Detect which cell encompasses the target text, then output its (X, Y) center coordinate. 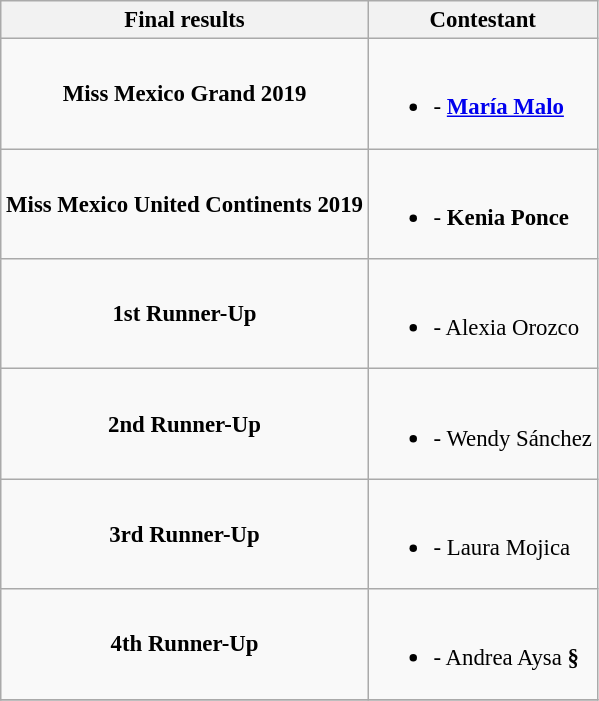
- María Malo (482, 94)
- Laura Mojica (482, 534)
Final results (185, 20)
1st Runner-Up (185, 314)
- Wendy Sánchez (482, 424)
3rd Runner-Up (185, 534)
2nd Runner-Up (185, 424)
- Kenia Ponce (482, 204)
Miss Mexico United Continents 2019 (185, 204)
4th Runner-Up (185, 644)
- Alexia Orozco (482, 314)
Contestant (482, 20)
- Andrea Aysa § (482, 644)
Miss Mexico Grand 2019 (185, 94)
